Return the [X, Y] coordinate for the center point of the cell that contains the specified text.  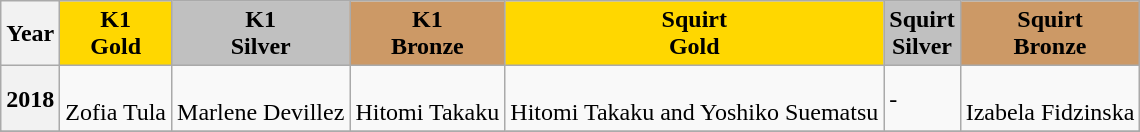
Squirt Silver [922, 34]
Hitomi Takaku and Yoshiko Suematsu [694, 98]
Marlene Devillez [261, 98]
2018 [30, 98]
K1 Silver [261, 34]
- [922, 98]
Year [30, 34]
Squirt Gold [694, 34]
K1 Gold [116, 34]
Hitomi Takaku [428, 98]
Squirt Bronze [1050, 34]
K1 Bronze [428, 34]
Izabela Fidzinska [1050, 98]
Zofia Tula [116, 98]
